Determine the [X, Y] coordinate at the center of the cell enclosing the given text.  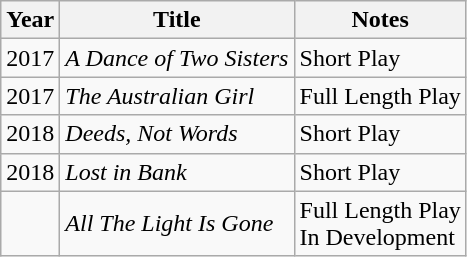
All The Light Is Gone [177, 224]
Deeds, Not Words [177, 134]
The Australian Girl [177, 96]
Full Length Play [380, 96]
Full Length Play In Development [380, 224]
Lost in Bank [177, 172]
Title [177, 20]
Notes [380, 20]
Year [30, 20]
A Dance of Two Sisters [177, 58]
